Identify which cell holds the provided text, then report its [X, Y] central coordinate. 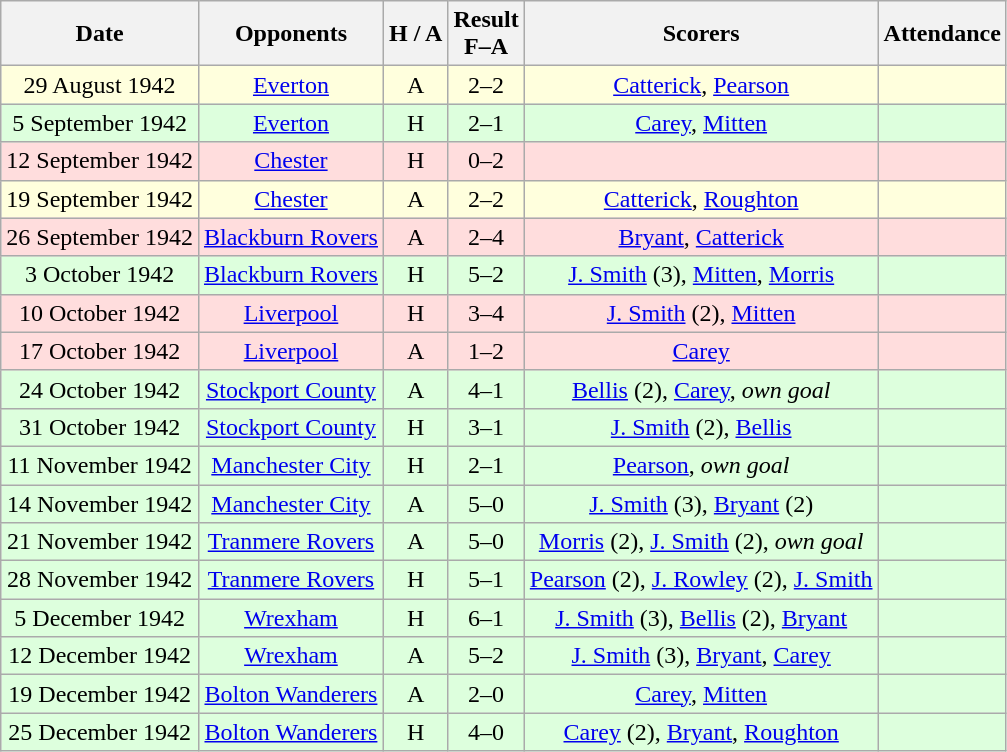
24 October 1942 [100, 389]
0–2 [486, 161]
Catterick, Roughton [701, 199]
3 October 1942 [100, 275]
28 November 1942 [100, 580]
2–0 [486, 694]
J. Smith (2), Bellis [701, 427]
2–4 [486, 237]
29 August 1942 [100, 85]
Catterick, Pearson [701, 85]
5 December 1942 [100, 618]
12 December 1942 [100, 656]
Scorers [701, 34]
Carey [701, 351]
21 November 1942 [100, 542]
14 November 1942 [100, 503]
4–0 [486, 732]
J. Smith (3), Bryant (2) [701, 503]
31 October 1942 [100, 427]
Bryant, Catterick [701, 237]
5 September 1942 [100, 123]
25 December 1942 [100, 732]
3–4 [486, 313]
J. Smith (3), Bellis (2), Bryant [701, 618]
6–1 [486, 618]
4–1 [486, 389]
Carey (2), Bryant, Roughton [701, 732]
17 October 1942 [100, 351]
10 October 1942 [100, 313]
3–1 [486, 427]
Date [100, 34]
H / A [415, 34]
ResultF–A [486, 34]
Bellis (2), Carey, own goal [701, 389]
19 September 1942 [100, 199]
1–2 [486, 351]
Attendance [942, 34]
12 September 1942 [100, 161]
Pearson (2), J. Rowley (2), J. Smith [701, 580]
J. Smith (3), Mitten, Morris [701, 275]
19 December 1942 [100, 694]
J. Smith (3), Bryant, Carey [701, 656]
Opponents [290, 34]
5–1 [486, 580]
11 November 1942 [100, 465]
J. Smith (2), Mitten [701, 313]
Pearson, own goal [701, 465]
26 September 1942 [100, 237]
Morris (2), J. Smith (2), own goal [701, 542]
